Search for the cell housing the specified text and yield its [x, y] center coordinate. 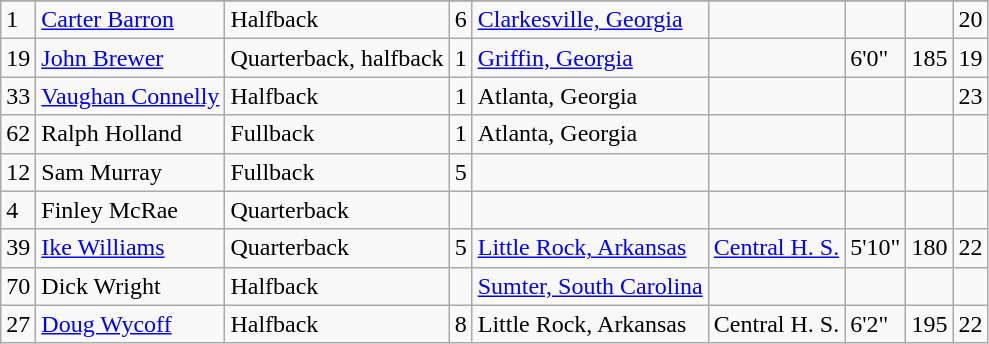
5'10" [876, 248]
20 [970, 20]
6'0" [876, 58]
Finley McRae [130, 210]
Dick Wright [130, 286]
Sam Murray [130, 172]
6'2" [876, 324]
62 [18, 134]
Carter Barron [130, 20]
180 [930, 248]
23 [970, 96]
33 [18, 96]
Griffin, Georgia [590, 58]
John Brewer [130, 58]
Sumter, South Carolina [590, 286]
Vaughan Connelly [130, 96]
195 [930, 324]
12 [18, 172]
4 [18, 210]
6 [460, 20]
39 [18, 248]
Ralph Holland [130, 134]
27 [18, 324]
8 [460, 324]
Clarkesville, Georgia [590, 20]
Quarterback, halfback [337, 58]
Doug Wycoff [130, 324]
70 [18, 286]
Ike Williams [130, 248]
185 [930, 58]
